Determine the [X, Y] coordinate at the center of the cell enclosing the given text.  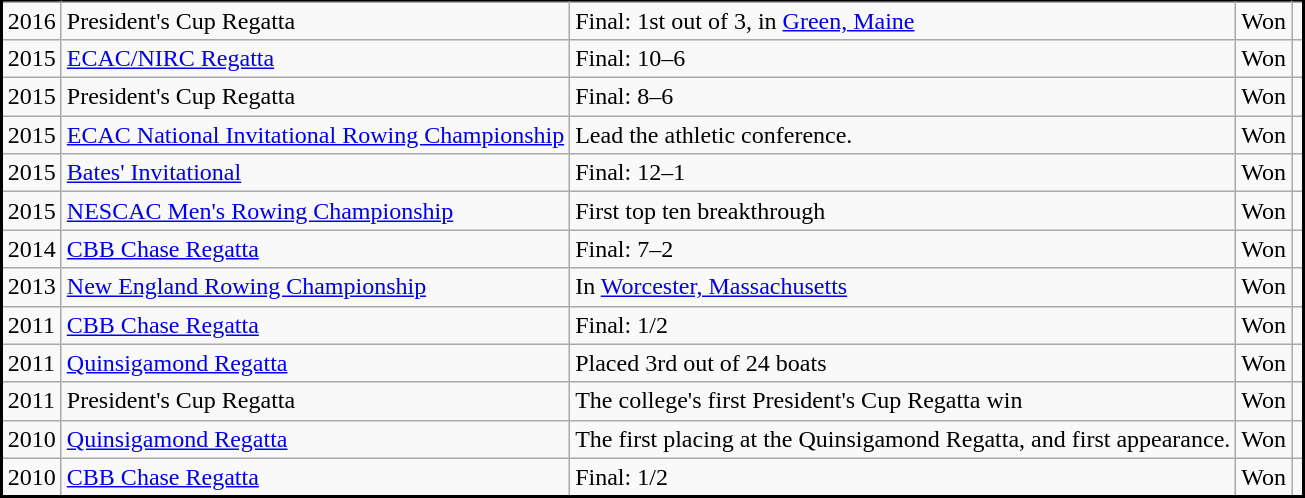
2014 [32, 249]
ECAC/NIRC Regatta [315, 59]
2013 [32, 287]
First top ten breakthrough [903, 211]
The college's first President's Cup Regatta win [903, 401]
Final: 1st out of 3, in Green, Maine [903, 21]
Final: 10–6 [903, 59]
ECAC National Invitational Rowing Championship [315, 135]
In Worcester, Massachusetts [903, 287]
New England Rowing Championship [315, 287]
The first placing at the Quinsigamond Regatta, and first appearance. [903, 439]
Lead the athletic conference. [903, 135]
2016 [32, 21]
Placed 3rd out of 24 boats [903, 363]
Bates' Invitational [315, 173]
Final: 12–1 [903, 173]
Final: 7–2 [903, 249]
NESCAC Men's Rowing Championship [315, 211]
Final: 8–6 [903, 97]
